Find where the given text appears and provide that cell's center as (x, y) coordinate. 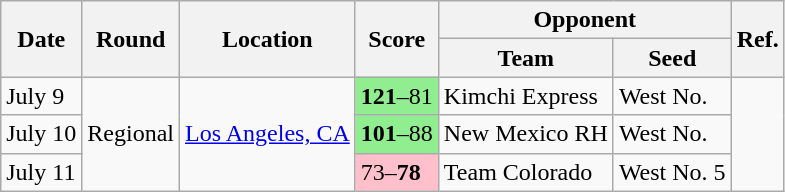
July 9 (42, 96)
Los Angeles, CA (268, 134)
July 11 (42, 172)
Team Colorado (526, 172)
Ref. (758, 39)
73–78 (396, 172)
West No. 5 (672, 172)
101–88 (396, 134)
Regional (131, 134)
Date (42, 39)
Seed (672, 58)
Round (131, 39)
July 10 (42, 134)
121–81 (396, 96)
Kimchi Express (526, 96)
Opponent (584, 20)
Team (526, 58)
Location (268, 39)
New Mexico RH (526, 134)
Score (396, 39)
